Find where the given text appears and provide that cell's center as (X, Y) coordinate. 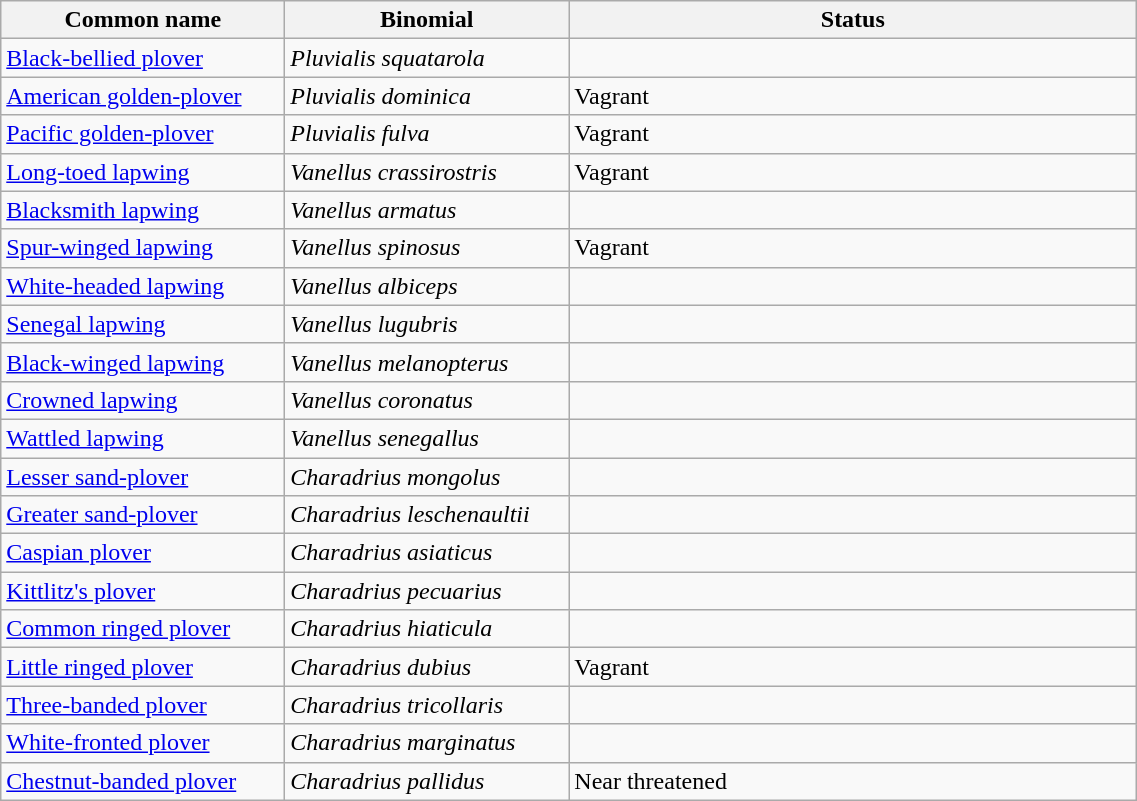
Black-bellied plover (143, 58)
Charadrius mongolus (427, 477)
Little ringed plover (143, 667)
Charadrius tricollaris (427, 705)
Wattled lapwing (143, 438)
Binomial (427, 20)
Charadrius hiaticula (427, 629)
White-fronted plover (143, 743)
Common name (143, 20)
Charadrius pallidus (427, 781)
Senegal lapwing (143, 324)
Status (853, 20)
American golden-plover (143, 96)
Lesser sand-plover (143, 477)
Vanellus melanopterus (427, 362)
Charadrius asiaticus (427, 553)
Crowned lapwing (143, 400)
Vanellus senegallus (427, 438)
Three-banded plover (143, 705)
Pluvialis dominica (427, 96)
Spur-winged lapwing (143, 248)
Blacksmith lapwing (143, 210)
Charadrius dubius (427, 667)
Vanellus crassirostris (427, 172)
Greater sand-plover (143, 515)
Vanellus spinosus (427, 248)
Charadrius pecuarius (427, 591)
Pluvialis squatarola (427, 58)
Kittlitz's plover (143, 591)
Vanellus armatus (427, 210)
Common ringed plover (143, 629)
Charadrius marginatus (427, 743)
Pacific golden-plover (143, 134)
Black-winged lapwing (143, 362)
Long-toed lapwing (143, 172)
Chestnut-banded plover (143, 781)
Caspian plover (143, 553)
Charadrius leschenaultii (427, 515)
White-headed lapwing (143, 286)
Near threatened (853, 781)
Pluvialis fulva (427, 134)
Vanellus coronatus (427, 400)
Vanellus albiceps (427, 286)
Vanellus lugubris (427, 324)
